Provide the [x, y] coordinate of the cell's center where the given text is located.  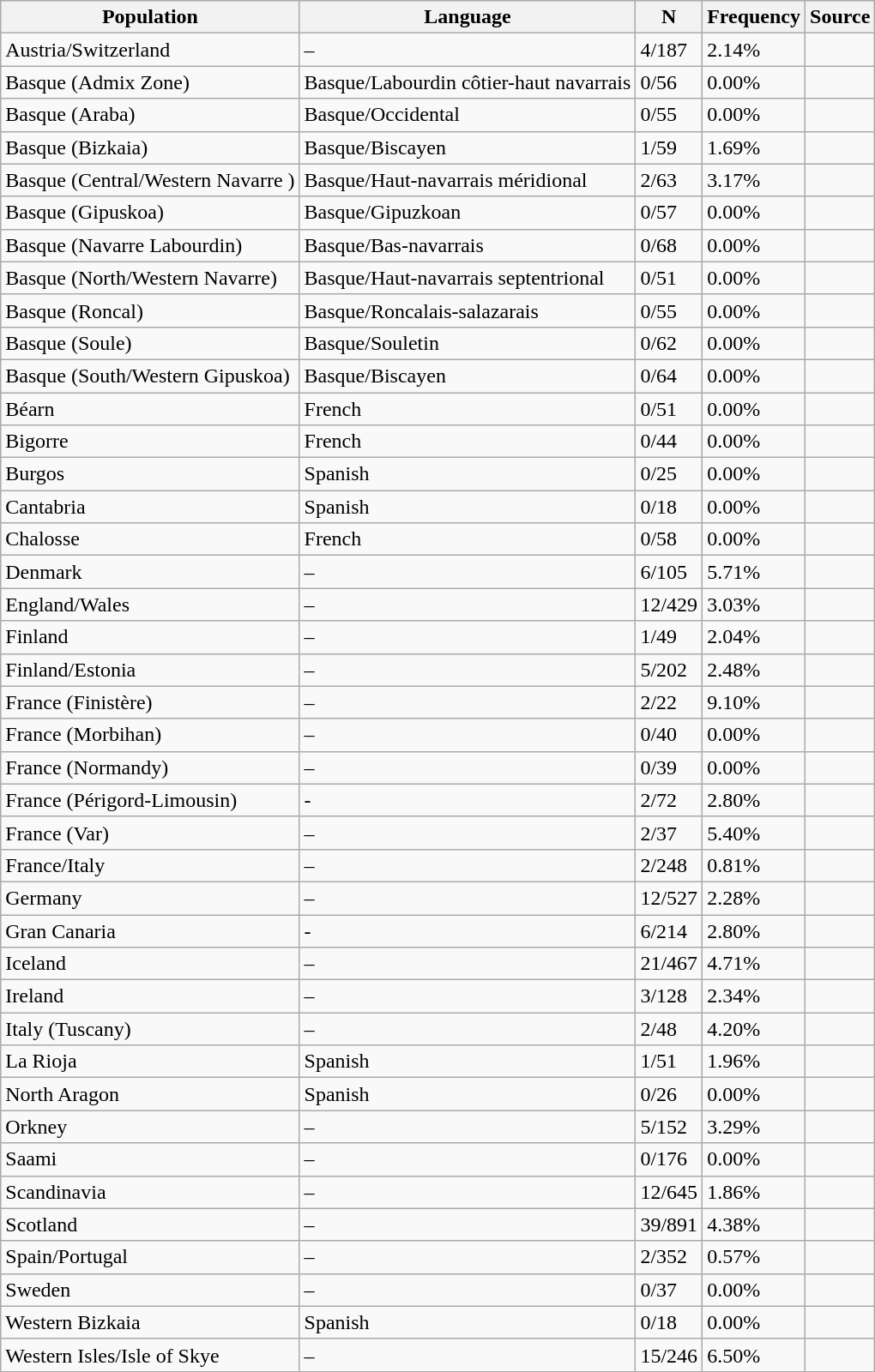
2/48 [669, 1029]
0/25 [669, 474]
Bigorre [150, 442]
2.04% [754, 637]
Basque/Haut-navarrais méridional [468, 180]
2/63 [669, 180]
France/Italy [150, 865]
Basque (North/Western Navarre) [150, 278]
Orkney [150, 1127]
2.48% [754, 670]
Basque (Soule) [150, 343]
5/152 [669, 1127]
France (Var) [150, 833]
0/62 [669, 343]
6.50% [754, 1355]
Basque/Haut-navarrais septentrional [468, 278]
0/40 [669, 735]
0/64 [669, 376]
North Aragon [150, 1094]
Basque/Souletin [468, 343]
12/527 [669, 898]
2.28% [754, 898]
39/891 [669, 1225]
1/51 [669, 1062]
3.29% [754, 1127]
Basque (South/Western Gipuskoa) [150, 376]
Basque (Navarre Labourdin) [150, 245]
0.81% [754, 865]
5.40% [754, 833]
0/26 [669, 1094]
Austria/Switzerland [150, 50]
Basque (Araba) [150, 115]
0/57 [669, 213]
0/176 [669, 1159]
Germany [150, 898]
Scotland [150, 1225]
2/72 [669, 800]
Language [468, 17]
Basque (Admix Zone) [150, 82]
4.71% [754, 964]
0/56 [669, 82]
Frequency [754, 17]
6/214 [669, 930]
Basque/Gipuzkoan [468, 213]
2.14% [754, 50]
4.20% [754, 1029]
Cantabria [150, 507]
France (Finistère) [150, 702]
0/39 [669, 767]
9.10% [754, 702]
2/352 [669, 1257]
France (Périgord-Limousin) [150, 800]
Basque (Roncal) [150, 310]
2/37 [669, 833]
1/59 [669, 147]
Population [150, 17]
4/187 [669, 50]
2.34% [754, 996]
Ireland [150, 996]
3/128 [669, 996]
3.17% [754, 180]
Gran Canaria [150, 930]
Western Isles/Isle of Skye [150, 1355]
Sweden [150, 1290]
Basque/Roncalais-salazarais [468, 310]
Basque/Occidental [468, 115]
21/467 [669, 964]
1.86% [754, 1192]
Source [841, 17]
Burgos [150, 474]
3.03% [754, 605]
2/248 [669, 865]
Saami [150, 1159]
5/202 [669, 670]
4.38% [754, 1225]
Italy (Tuscany) [150, 1029]
12/429 [669, 605]
Finland/Estonia [150, 670]
Basque (Bizkaia) [150, 147]
Scandinavia [150, 1192]
0/68 [669, 245]
Western Bizkaia [150, 1322]
1/49 [669, 637]
Spain/Portugal [150, 1257]
Basque/Bas-navarrais [468, 245]
France (Normandy) [150, 767]
1.69% [754, 147]
5.71% [754, 572]
France (Morbihan) [150, 735]
0.57% [754, 1257]
Basque (Gipuskoa) [150, 213]
0/37 [669, 1290]
Béarn [150, 409]
15/246 [669, 1355]
12/645 [669, 1192]
0/44 [669, 442]
N [669, 17]
Basque/Labourdin côtier-haut navarrais [468, 82]
6/105 [669, 572]
Basque (Central/Western Navarre ) [150, 180]
England/Wales [150, 605]
1.96% [754, 1062]
La Rioja [150, 1062]
2/22 [669, 702]
Iceland [150, 964]
Denmark [150, 572]
Chalosse [150, 539]
Finland [150, 637]
0/58 [669, 539]
